Output the (x, y) coordinate of the center of the cell containing the given text.  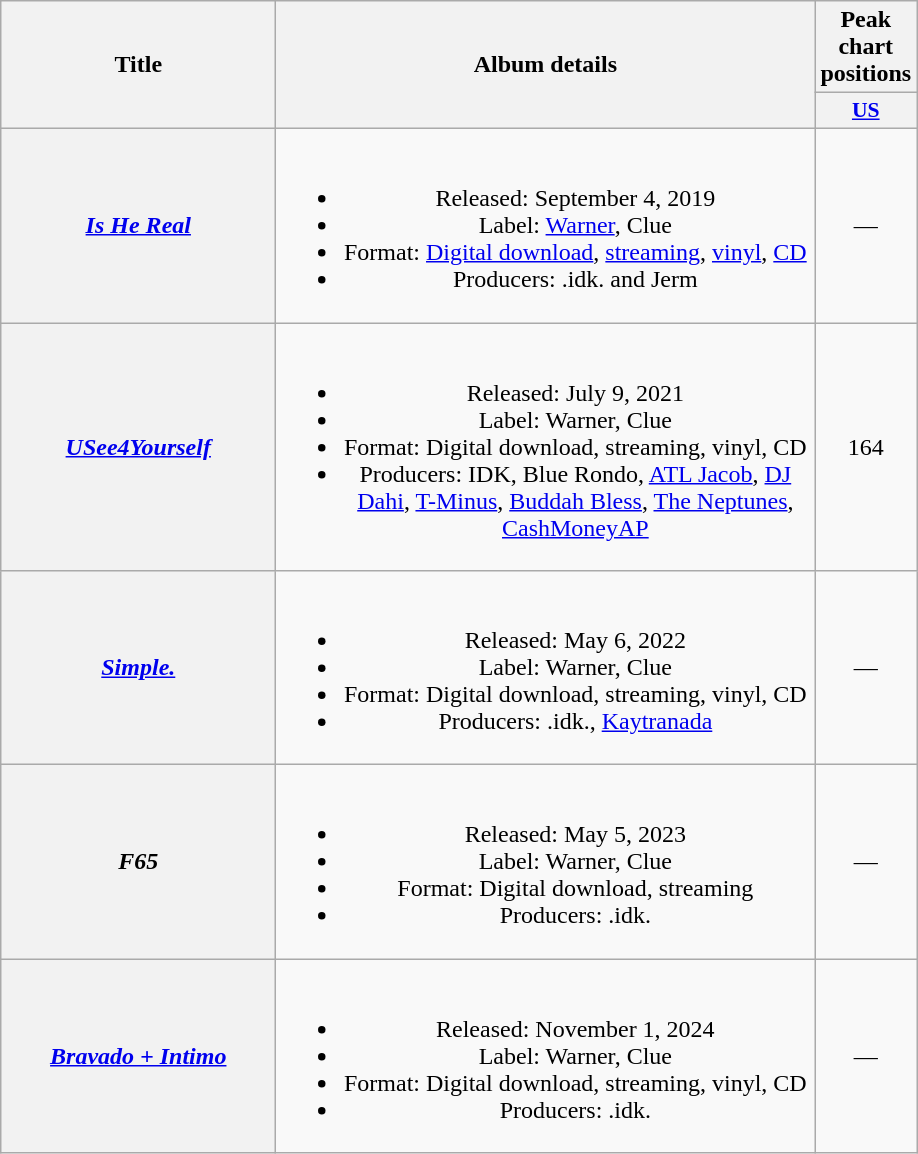
Simple. (138, 668)
Title (138, 65)
Released: May 6, 2022Label: Warner, ClueFormat: Digital download, streaming, vinyl, CDProducers: .idk., Kaytranada (546, 668)
Bravado + Intimo (138, 1056)
F65 (138, 862)
164 (866, 446)
USee4Yourself (138, 446)
Album details (546, 65)
Released: May 5, 2023Label: Warner, ClueFormat: Digital download, streamingProducers: .idk. (546, 862)
Released: November 1, 2024Label: Warner, ClueFormat: Digital download, streaming, vinyl, CDProducers: .idk. (546, 1056)
Is He Real (138, 225)
Peak chart positions (866, 47)
US (866, 111)
Released: September 4, 2019Label: Warner, ClueFormat: Digital download, streaming, vinyl, CDProducers: .idk. and Jerm (546, 225)
